Provide the (X, Y) coordinate of the cell's center where the given text is located.  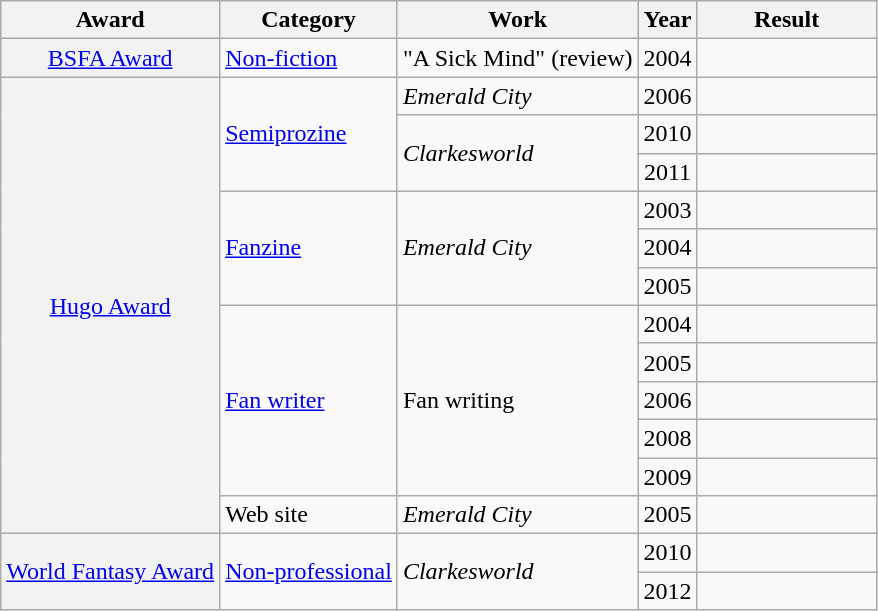
2003 (668, 210)
2011 (668, 172)
2012 (668, 591)
2008 (668, 438)
Category (309, 20)
Fan writer (309, 400)
BSFA Award (110, 58)
Semiprozine (309, 134)
Non-fiction (309, 58)
Web site (309, 515)
Result (786, 20)
"A Sick Mind" (review) (518, 58)
Work (518, 20)
2009 (668, 477)
Hugo Award (110, 306)
Fanzine (309, 248)
World Fantasy Award (110, 572)
Non-professional (309, 572)
Fan writing (518, 400)
Year (668, 20)
Award (110, 20)
